Find where the given text appears and provide that cell's center as [X, Y] coordinate. 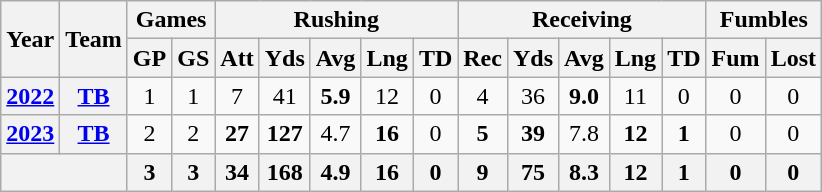
Fumbles [764, 20]
Team [94, 39]
Games [170, 20]
9.0 [584, 96]
GS [194, 58]
41 [284, 96]
4.7 [336, 134]
11 [635, 96]
Year [30, 39]
7 [237, 96]
168 [284, 172]
8.3 [584, 172]
Fum [736, 58]
36 [532, 96]
34 [237, 172]
7.8 [584, 134]
Receiving [582, 20]
Rec [483, 58]
127 [284, 134]
5.9 [336, 96]
Lost [793, 58]
5 [483, 134]
4 [483, 96]
75 [532, 172]
27 [237, 134]
GP [149, 58]
2023 [30, 134]
9 [483, 172]
2022 [30, 96]
39 [532, 134]
Att [237, 58]
4.9 [336, 172]
Rushing [336, 20]
